For the text-containing cell, return its midpoint in [x, y] coordinate format. 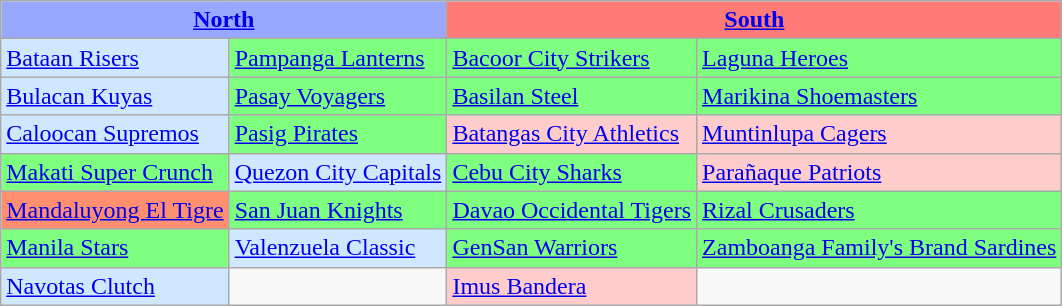
North [224, 20]
Quezon City Capitals [338, 172]
Davao Occidental Tigers [572, 210]
Manila Stars [115, 248]
San Juan Knights [338, 210]
Bacoor City Strikers [572, 58]
South [754, 20]
Bataan Risers [115, 58]
GenSan Warriors [572, 248]
Bulacan Kuyas [115, 96]
Cebu City Sharks [572, 172]
Mandaluyong El Tigre [115, 210]
Marikina Shoemasters [880, 96]
Parañaque Patriots [880, 172]
Navotas Clutch [115, 286]
Basilan Steel [572, 96]
Laguna Heroes [880, 58]
Makati Super Crunch [115, 172]
Zamboanga Family's Brand Sardines [880, 248]
Pasay Voyagers [338, 96]
Valenzuela Classic [338, 248]
Muntinlupa Cagers [880, 134]
Rizal Crusaders [880, 210]
Pasig Pirates [338, 134]
Batangas City Athletics [572, 134]
Caloocan Supremos [115, 134]
Imus Bandera [572, 286]
Pampanga Lanterns [338, 58]
